Detect which cell encompasses the target text, then output its [x, y] center coordinate. 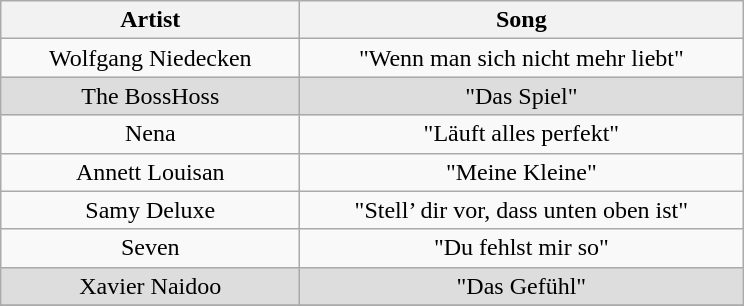
Xavier Naidoo [150, 286]
"Läuft alles perfekt" [522, 134]
The BossHoss [150, 96]
"Das Spiel" [522, 96]
Artist [150, 20]
Nena [150, 134]
Wolfgang Niedecken [150, 58]
Annett Louisan [150, 172]
Samy Deluxe [150, 210]
"Du fehlst mir so" [522, 248]
"Stell’ dir vor, dass unten oben ist" [522, 210]
"Das Gefühl" [522, 286]
Seven [150, 248]
"Wenn man sich nicht mehr liebt" [522, 58]
Song [522, 20]
"Meine Kleine" [522, 172]
